Scan for the cell matching the given text and deliver its (x, y) coordinate at center. 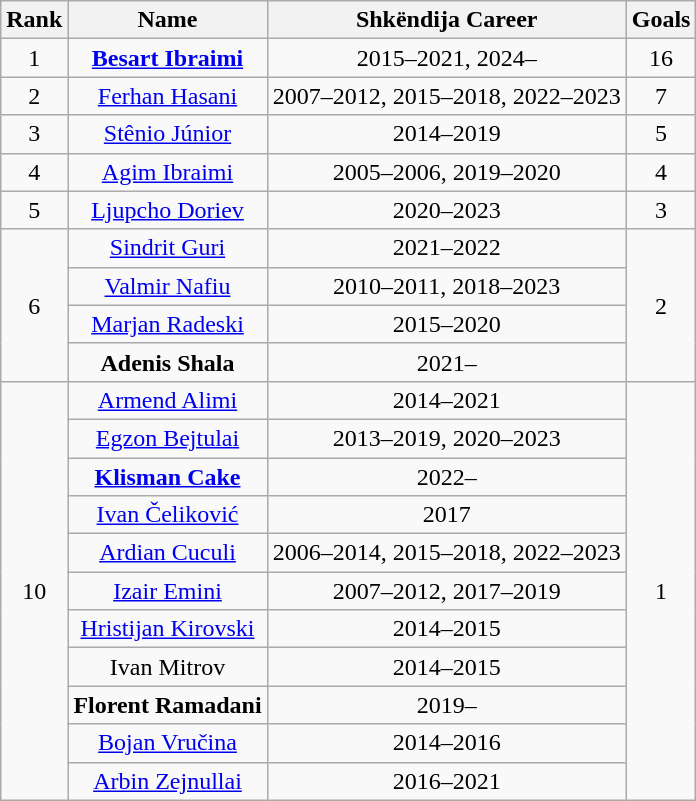
Rank (34, 20)
2021– (446, 362)
Besart Ibraimi (168, 58)
Ivan Čeliković (168, 515)
2019– (446, 705)
2014–2019 (446, 134)
2007–2012, 2015–2018, 2022–2023 (446, 96)
2013–2019, 2020–2023 (446, 438)
2015–2021, 2024– (446, 58)
Hristijan Kirovski (168, 629)
Goals (661, 20)
2022– (446, 477)
Egzon Bejtulai (168, 438)
Arbin Zejnullai (168, 781)
Ivan Mitrov (168, 667)
Ljupcho Doriev (168, 210)
2017 (446, 515)
Shkëndija Career (446, 20)
Ardian Cuculi (168, 553)
Klisman Cake (168, 477)
2005–2006, 2019–2020 (446, 172)
Stênio Júnior (168, 134)
2014–2021 (446, 400)
Armend Alimi (168, 400)
Name (168, 20)
2015–2020 (446, 324)
Ferhan Hasani (168, 96)
2020–2023 (446, 210)
2021–2022 (446, 248)
2006–2014, 2015–2018, 2022–2023 (446, 553)
7 (661, 96)
2007–2012, 2017–2019 (446, 591)
Marjan Radeski (168, 324)
16 (661, 58)
Adenis Shala (168, 362)
Agim Ibraimi (168, 172)
2014–2016 (446, 743)
Izair Emini (168, 591)
Sindrit Guri (168, 248)
2010–2011, 2018–2023 (446, 286)
10 (34, 590)
2016–2021 (446, 781)
Valmir Nafiu (168, 286)
Florent Ramadani (168, 705)
Bojan Vručina (168, 743)
6 (34, 305)
